Provide the [x, y] coordinate of the cell's center where the given text is located.  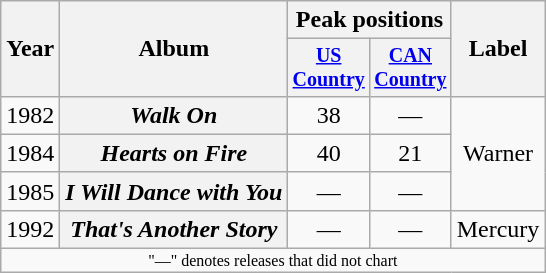
Mercury [498, 229]
1984 [30, 153]
21 [411, 153]
That's Another Story [174, 229]
1985 [30, 191]
Label [498, 49]
Year [30, 49]
Warner [498, 153]
US Country [329, 68]
Peak positions [370, 20]
1992 [30, 229]
1982 [30, 115]
Album [174, 49]
I Will Dance with You [174, 191]
CAN Country [411, 68]
40 [329, 153]
38 [329, 115]
"—" denotes releases that did not chart [273, 261]
Walk On [174, 115]
Hearts on Fire [174, 153]
